For the text-containing cell, return its midpoint in [x, y] coordinate format. 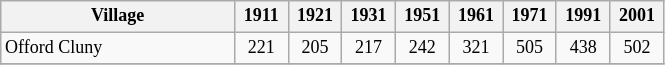
1971 [530, 16]
505 [530, 48]
438 [583, 48]
1921 [315, 16]
1991 [583, 16]
221 [261, 48]
1951 [422, 16]
Village [118, 16]
321 [476, 48]
2001 [637, 16]
Offord Cluny [118, 48]
1961 [476, 16]
205 [315, 48]
1931 [369, 16]
217 [369, 48]
242 [422, 48]
502 [637, 48]
1911 [261, 16]
